Find where the given text appears and provide that cell's center as (X, Y) coordinate. 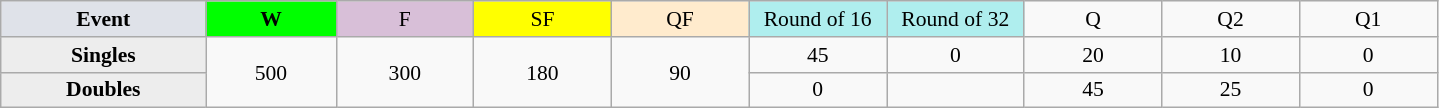
Q1 (1368, 19)
W (271, 19)
Doubles (104, 90)
90 (680, 72)
25 (1231, 90)
Event (104, 19)
180 (543, 72)
20 (1093, 55)
500 (271, 72)
Q2 (1231, 19)
QF (680, 19)
F (405, 19)
SF (543, 19)
Round of 16 (818, 19)
Round of 32 (955, 19)
Q (1093, 19)
Singles (104, 55)
10 (1231, 55)
300 (405, 72)
